Pinpoint the cell where the given text exists, returning its (X, Y) midpoint coordinate. 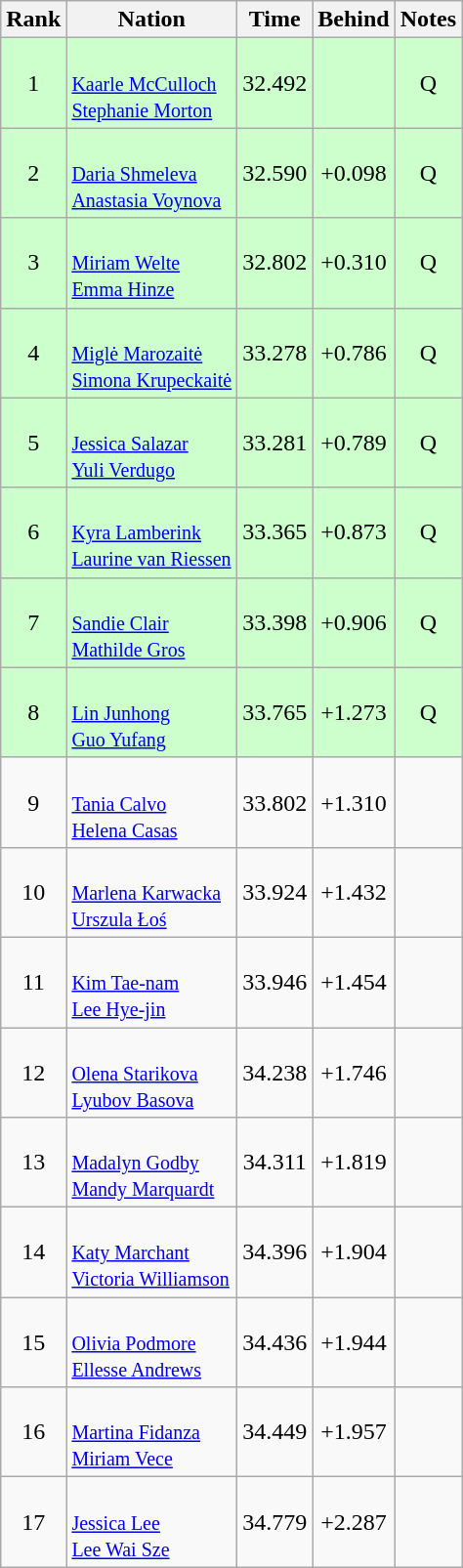
16 (33, 1432)
5 (33, 443)
Sandie ClairMathilde Gros (152, 622)
+0.789 (354, 443)
33.281 (275, 443)
+1.904 (354, 1252)
Jessica SalazarYuli Verdugo (152, 443)
33.398 (275, 622)
Miriam WelteEmma Hinze (152, 263)
17 (33, 1522)
+1.310 (354, 802)
Kyra LamberinkLaurine van Riessen (152, 532)
+0.906 (354, 622)
33.765 (275, 712)
Tania CalvoHelena Casas (152, 802)
34.238 (275, 1073)
Miglė MarozaitėSimona Krupeckaitė (152, 353)
14 (33, 1252)
13 (33, 1163)
Behind (354, 20)
Jessica LeeLee Wai Sze (152, 1522)
Olivia PodmoreEllesse Andrews (152, 1342)
Rank (33, 20)
+1.819 (354, 1163)
34.436 (275, 1342)
Martina FidanzaMiriam Vece (152, 1432)
2 (33, 173)
Notes (428, 20)
3 (33, 263)
32.492 (275, 83)
Katy MarchantVictoria Williamson (152, 1252)
+0.786 (354, 353)
Marlena KarwackaUrszula Łoś (152, 892)
11 (33, 982)
+1.944 (354, 1342)
33.802 (275, 802)
Kim Tae-namLee Hye-jin (152, 982)
32.590 (275, 173)
32.802 (275, 263)
Time (275, 20)
33.946 (275, 982)
+1.746 (354, 1073)
+0.310 (354, 263)
Olena StarikovaLyubov Basova (152, 1073)
+1.273 (354, 712)
Madalyn GodbyMandy Marquardt (152, 1163)
34.779 (275, 1522)
1 (33, 83)
7 (33, 622)
34.449 (275, 1432)
Lin JunhongGuo Yufang (152, 712)
Daria ShmelevaAnastasia Voynova (152, 173)
+1.957 (354, 1432)
33.365 (275, 532)
34.311 (275, 1163)
33.924 (275, 892)
10 (33, 892)
33.278 (275, 353)
8 (33, 712)
6 (33, 532)
15 (33, 1342)
+1.432 (354, 892)
4 (33, 353)
Nation (152, 20)
+0.873 (354, 532)
+0.098 (354, 173)
+1.454 (354, 982)
34.396 (275, 1252)
Kaarle McCullochStephanie Morton (152, 83)
+2.287 (354, 1522)
12 (33, 1073)
9 (33, 802)
